Scan for the cell matching the given text and deliver its [x, y] coordinate at center. 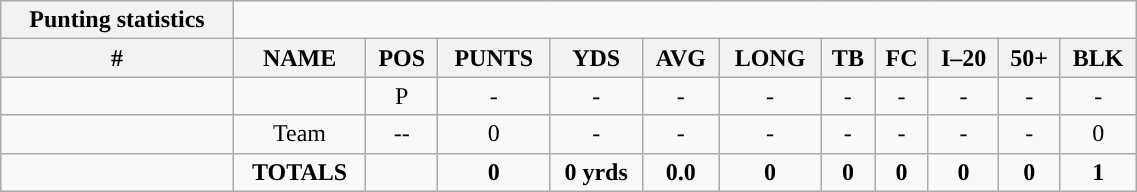
LONG [770, 58]
PUNTS [494, 58]
# [118, 58]
Punting statistics [118, 20]
POS [402, 58]
FC [902, 58]
AVG [681, 58]
Team [299, 134]
0 yrds [596, 172]
-- [402, 134]
1 [1098, 172]
BLK [1098, 58]
I–20 [963, 58]
TOTALS [299, 172]
P [402, 96]
50+ [1030, 58]
TB [848, 58]
YDS [596, 58]
0.0 [681, 172]
NAME [299, 58]
